Search for the cell housing the specified text and yield its (X, Y) center coordinate. 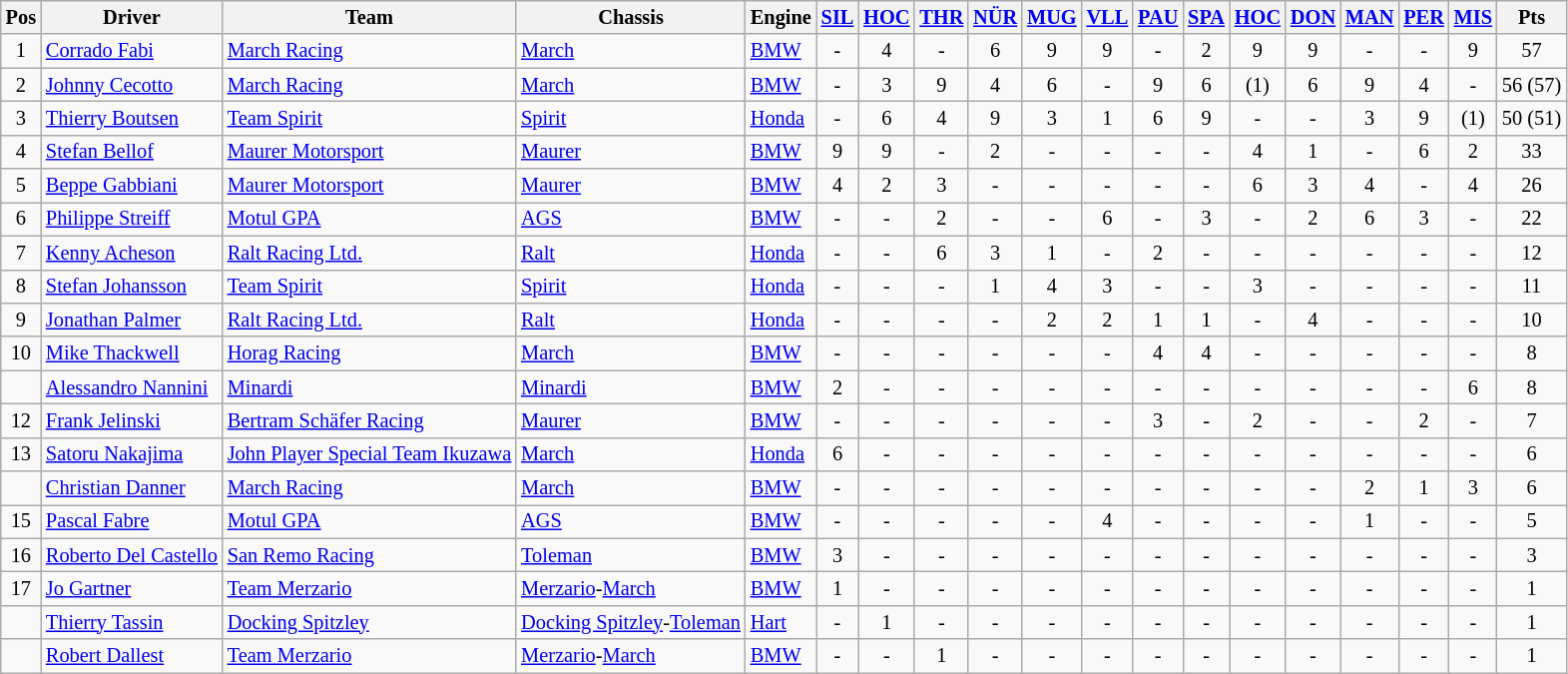
11 (1531, 287)
SPA (1206, 17)
26 (1531, 186)
22 (1531, 219)
Philippe Streiff (132, 219)
50 (51) (1531, 118)
Docking Spitzley (369, 622)
John Player Special Team Ikuzawa (369, 454)
15 (21, 521)
Thierry Tassin (132, 622)
Kenny Acheson (132, 253)
Driver (132, 17)
Jonathan Palmer (132, 320)
Christian Danner (132, 488)
MAN (1369, 17)
NÜR (995, 17)
17 (21, 588)
Mike Thackwell (132, 353)
THR (941, 17)
Pascal Fabre (132, 521)
PAU (1158, 17)
Corrado Fabi (132, 51)
56 (57) (1531, 85)
Toleman (631, 555)
Frank Jelinski (132, 420)
MIS (1473, 17)
Bertram Schäfer Racing (369, 420)
Stefan Bellof (132, 152)
13 (21, 454)
16 (21, 555)
Thierry Boutsen (132, 118)
Stefan Johansson (132, 287)
33 (1531, 152)
Chassis (631, 17)
Hart (781, 622)
MUG (1052, 17)
Jo Gartner (132, 588)
Alessandro Nannini (132, 387)
SIL (838, 17)
Engine (781, 17)
Satoru Nakajima (132, 454)
Team (369, 17)
San Remo Racing (369, 555)
Docking Spitzley-Toleman (631, 622)
Robert Dallest (132, 656)
Roberto Del Castello (132, 555)
PER (1423, 17)
Pos (21, 17)
VLL (1108, 17)
Pts (1531, 17)
DON (1313, 17)
Johnny Cecotto (132, 85)
57 (1531, 51)
Horag Racing (369, 353)
Beppe Gabbiani (132, 186)
